Determine the [x, y] coordinate at the center of the cell enclosing the given text.  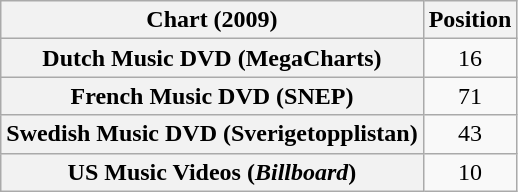
Dutch Music DVD (MegaCharts) [212, 58]
43 [470, 134]
71 [470, 96]
Position [470, 20]
US Music Videos (Billboard) [212, 172]
10 [470, 172]
Chart (2009) [212, 20]
Swedish Music DVD (Sverigetopplistan) [212, 134]
16 [470, 58]
French Music DVD (SNEP) [212, 96]
